Search for the cell housing the specified text and yield its [x, y] center coordinate. 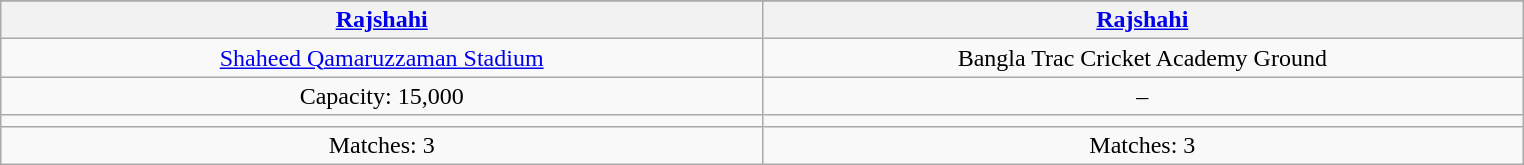
Capacity: 15,000 [382, 96]
– [1142, 96]
Shaheed Qamaruzzaman Stadium [382, 58]
Bangla Trac Cricket Academy Ground [1142, 58]
